Detect which cell encompasses the target text, then output its (x, y) center coordinate. 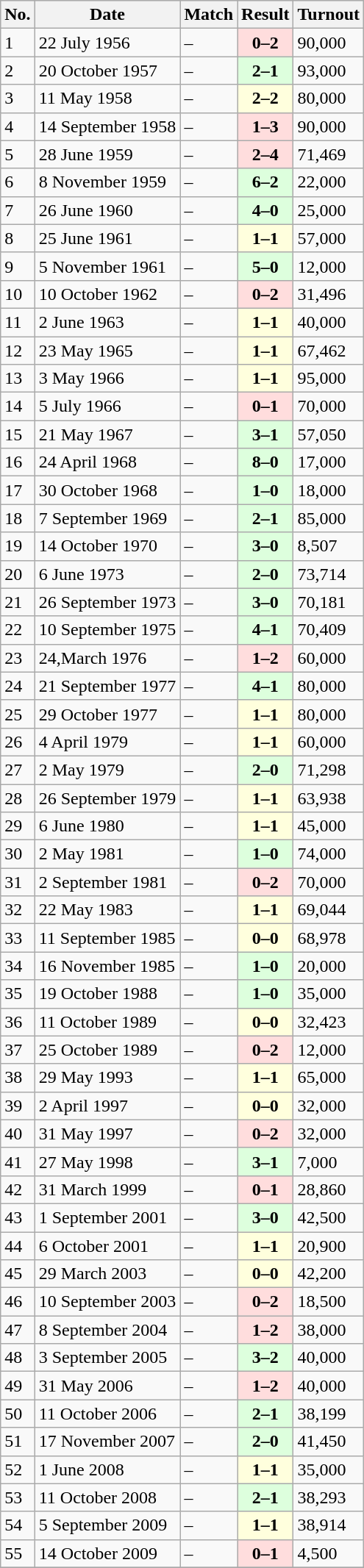
29 (18, 826)
69,044 (329, 910)
20,900 (329, 1246)
16 (18, 462)
31 May 1997 (107, 1134)
15 (18, 434)
25 (18, 714)
38 (18, 1078)
17,000 (329, 462)
31,496 (329, 294)
26 June 1960 (107, 210)
11 October 1989 (107, 1022)
14 (18, 407)
19 (18, 546)
17 November 2007 (107, 1442)
18 (18, 518)
11 May 1958 (107, 99)
14 October 1970 (107, 546)
10 October 1962 (107, 294)
63,938 (329, 798)
24 (18, 686)
38,199 (329, 1414)
11 October 2008 (107, 1497)
28,860 (329, 1189)
36 (18, 1022)
31 March 1999 (107, 1189)
71,469 (329, 154)
52 (18, 1469)
5–0 (265, 266)
9 (18, 266)
71,298 (329, 770)
10 (18, 294)
17 (18, 490)
85,000 (329, 518)
20,000 (329, 966)
38,293 (329, 1497)
5 July 1966 (107, 407)
No. (18, 15)
Match (209, 15)
38,000 (329, 1330)
5 September 2009 (107, 1525)
49 (18, 1386)
8 (18, 238)
31 May 2006 (107, 1386)
20 October 1957 (107, 71)
95,000 (329, 379)
6 October 2001 (107, 1246)
42,200 (329, 1274)
18,000 (329, 490)
6 (18, 182)
22 (18, 630)
5 (18, 154)
Date (107, 15)
50 (18, 1414)
2 (18, 71)
19 October 1988 (107, 994)
21 May 1967 (107, 434)
3 September 2005 (107, 1358)
53 (18, 1497)
10 September 1975 (107, 630)
38,914 (329, 1525)
48 (18, 1358)
3 (18, 99)
25 June 1961 (107, 238)
26 September 1973 (107, 602)
18,500 (329, 1302)
22 July 1956 (107, 43)
27 (18, 770)
11 September 1985 (107, 938)
33 (18, 938)
28 June 1959 (107, 154)
1 June 2008 (107, 1469)
1 September 2001 (107, 1217)
7 September 1969 (107, 518)
42 (18, 1189)
8 November 1959 (107, 182)
11 (18, 322)
28 (18, 798)
51 (18, 1442)
68,978 (329, 938)
13 (18, 379)
32,423 (329, 1022)
26 September 1979 (107, 798)
31 (18, 882)
54 (18, 1525)
37 (18, 1050)
12 (18, 351)
8–0 (265, 462)
70,409 (329, 630)
3 May 1966 (107, 379)
93,000 (329, 71)
57,000 (329, 238)
14 September 1958 (107, 126)
27 May 1998 (107, 1161)
41 (18, 1161)
21 September 1977 (107, 686)
22,000 (329, 182)
6 June 1973 (107, 574)
32 (18, 910)
65,000 (329, 1078)
67,462 (329, 351)
2 September 1981 (107, 882)
43 (18, 1217)
70,181 (329, 602)
30 (18, 854)
6 June 1980 (107, 826)
11 October 2006 (107, 1414)
8 September 2004 (107, 1330)
35 (18, 994)
44 (18, 1246)
23 (18, 658)
20 (18, 574)
73,714 (329, 574)
7 (18, 210)
Turnout (329, 15)
4,500 (329, 1553)
45,000 (329, 826)
2 May 1979 (107, 770)
30 October 1968 (107, 490)
42,500 (329, 1217)
2 May 1981 (107, 854)
21 (18, 602)
1–3 (265, 126)
74,000 (329, 854)
1 (18, 43)
6–2 (265, 182)
4–0 (265, 210)
29 May 1993 (107, 1078)
8,507 (329, 546)
22 May 1983 (107, 910)
4 April 1979 (107, 742)
2 April 1997 (107, 1106)
14 October 2009 (107, 1553)
47 (18, 1330)
16 November 1985 (107, 966)
2–2 (265, 99)
39 (18, 1106)
26 (18, 742)
10 September 2003 (107, 1302)
7,000 (329, 1161)
45 (18, 1274)
2–4 (265, 154)
24,March 1976 (107, 658)
4 (18, 126)
40 (18, 1134)
2 June 1963 (107, 322)
34 (18, 966)
24 April 1968 (107, 462)
55 (18, 1553)
Result (265, 15)
25 October 1989 (107, 1050)
25,000 (329, 210)
29 March 2003 (107, 1274)
57,050 (329, 434)
41,450 (329, 1442)
46 (18, 1302)
5 November 1961 (107, 266)
3–2 (265, 1358)
23 May 1965 (107, 351)
29 October 1977 (107, 714)
